Scan for the cell matching the given text and deliver its (x, y) coordinate at center. 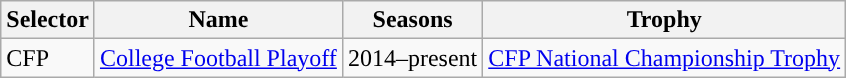
CFP (48, 58)
College Football Playoff (218, 58)
2014–present (412, 58)
Trophy (664, 20)
CFP National Championship Trophy (664, 58)
Selector (48, 20)
Seasons (412, 20)
Name (218, 20)
